Output the (X, Y) coordinate of the center of the cell containing the given text.  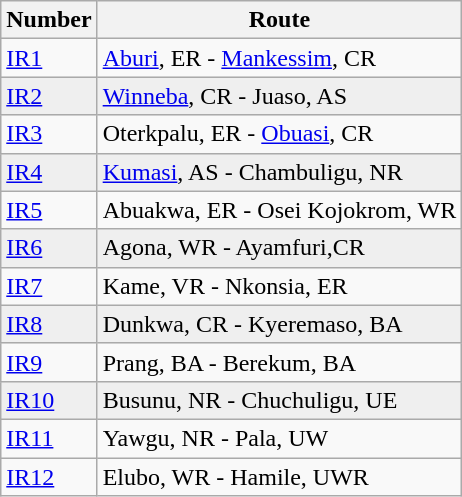
Aburi, ER - Mankessim, CR (280, 58)
IR3 (49, 134)
IR8 (49, 324)
IR5 (49, 210)
Yawgu, NR - Pala, UW (280, 438)
IR7 (49, 286)
Kame, VR - Nkonsia, ER (280, 286)
Winneba, CR - Juaso, AS (280, 96)
IR10 (49, 400)
Number (49, 20)
IR1 (49, 58)
IR9 (49, 362)
Busunu, NR - Chuchuligu, UE (280, 400)
Elubo, WR - Hamile, UWR (280, 477)
IR4 (49, 172)
IR6 (49, 248)
Abuakwa, ER - Osei Kojokrom, WR (280, 210)
Agona, WR - Ayamfuri,CR (280, 248)
IR2 (49, 96)
Route (280, 20)
Kumasi, AS - Chambuligu, NR (280, 172)
Dunkwa, CR - Kyeremaso, BA (280, 324)
IR12 (49, 477)
IR11 (49, 438)
Oterkpalu, ER - Obuasi, CR (280, 134)
Prang, BA - Berekum, BA (280, 362)
